Locate the cell with the specified text and output its (x, y) center coordinate. 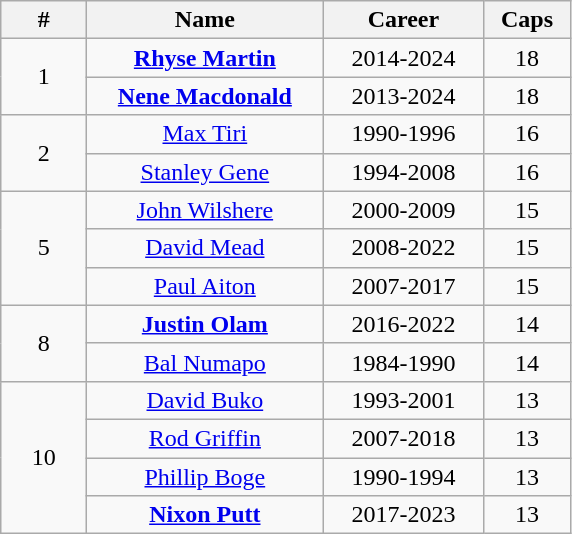
1 (44, 77)
Stanley Gene (205, 172)
1984-1990 (404, 362)
1994-2008 (404, 172)
2000-2009 (404, 210)
2016-2022 (404, 324)
David Buko (205, 400)
Paul Aiton (205, 286)
Justin Olam (205, 324)
2 (44, 153)
Career (404, 20)
Name (205, 20)
Phillip Boge (205, 477)
Bal Numapo (205, 362)
2014-2024 (404, 58)
Rhyse Martin (205, 58)
2007-2018 (404, 438)
2007-2017 (404, 286)
10 (44, 457)
# (44, 20)
Nene Macdonald (205, 96)
2013-2024 (404, 96)
Rod Griffin (205, 438)
David Mead (205, 248)
John Wilshere (205, 210)
Nixon Putt (205, 515)
Caps (527, 20)
2017-2023 (404, 515)
1990-1996 (404, 134)
2008-2022 (404, 248)
1993-2001 (404, 400)
5 (44, 248)
1990-1994 (404, 477)
Max Tiri (205, 134)
8 (44, 343)
